Scan for the cell matching the given text and deliver its [x, y] coordinate at center. 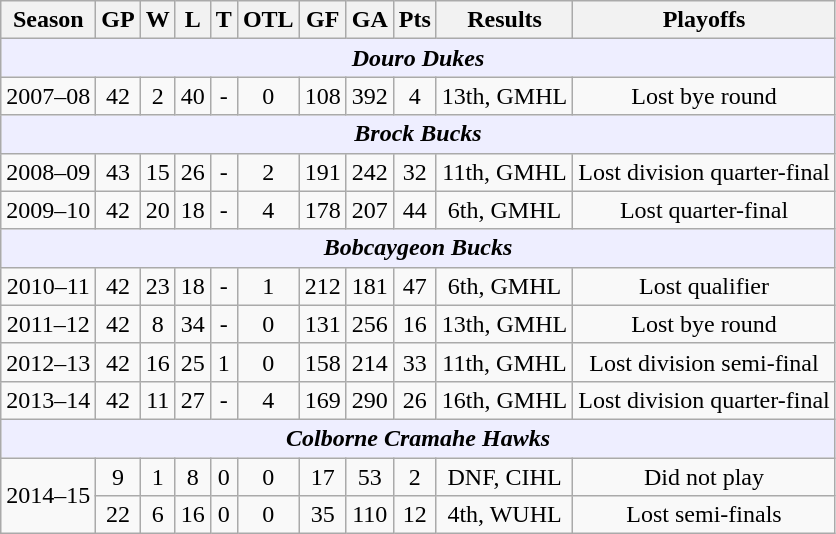
Lost quarter-final [704, 210]
Pts [414, 20]
6 [158, 515]
20 [158, 210]
108 [322, 96]
Bobcaygeon Bucks [418, 248]
191 [322, 172]
131 [322, 324]
2008–09 [48, 172]
53 [370, 477]
40 [192, 96]
Did not play [704, 477]
25 [192, 362]
34 [192, 324]
Colborne Cramahe Hawks [418, 438]
242 [370, 172]
L [192, 20]
GF [322, 20]
4th, WUHL [504, 515]
2014–15 [48, 496]
181 [370, 286]
9 [118, 477]
47 [414, 286]
33 [414, 362]
Douro Dukes [418, 58]
392 [370, 96]
16th, GMHL [504, 400]
27 [192, 400]
214 [370, 362]
2011–12 [48, 324]
Lost semi-finals [704, 515]
11 [158, 400]
178 [322, 210]
22 [118, 515]
15 [158, 172]
Brock Bucks [418, 134]
23 [158, 286]
212 [322, 286]
44 [414, 210]
GP [118, 20]
W [158, 20]
Playoffs [704, 20]
290 [370, 400]
110 [370, 515]
35 [322, 515]
DNF, CIHL [504, 477]
32 [414, 172]
OTL [268, 20]
Results [504, 20]
2007–08 [48, 96]
2010–11 [48, 286]
Season [48, 20]
256 [370, 324]
T [224, 20]
Lost qualifier [704, 286]
43 [118, 172]
Lost division semi-final [704, 362]
169 [322, 400]
12 [414, 515]
158 [322, 362]
17 [322, 477]
2009–10 [48, 210]
207 [370, 210]
2012–13 [48, 362]
2013–14 [48, 400]
GA [370, 20]
